For the text-containing cell, return its midpoint in (x, y) coordinate format. 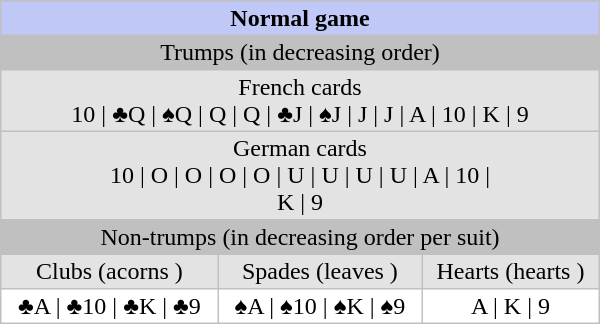
Hearts (hearts ) (510, 272)
German cards 10 | O | O | O | O | U | U | U | U | A | 10 | K | 9 (300, 176)
Clubs (acorns ) (110, 272)
Spades (leaves ) (320, 272)
A | K | 9 (510, 306)
Normal game (300, 18)
♠A | ♠10 | ♠K | ♠9 (320, 306)
French cards 10 | ♣Q | ♠Q | Q | Q | ♣J | ♠J | J | J | A | 10 | K | 9 (300, 100)
♣A | ♣10 | ♣K | ♣9 (110, 306)
Trumps (in decreasing order) (300, 52)
Non-trumps (in decreasing order per suit) (300, 236)
